Identify which cell holds the provided text, then report its [X, Y] central coordinate. 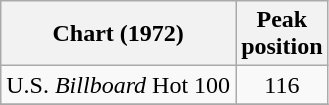
116 [282, 85]
U.S. Billboard Hot 100 [118, 85]
Chart (1972) [118, 34]
Peakposition [282, 34]
